Return the (x, y) coordinate for the center point of the cell that contains the specified text.  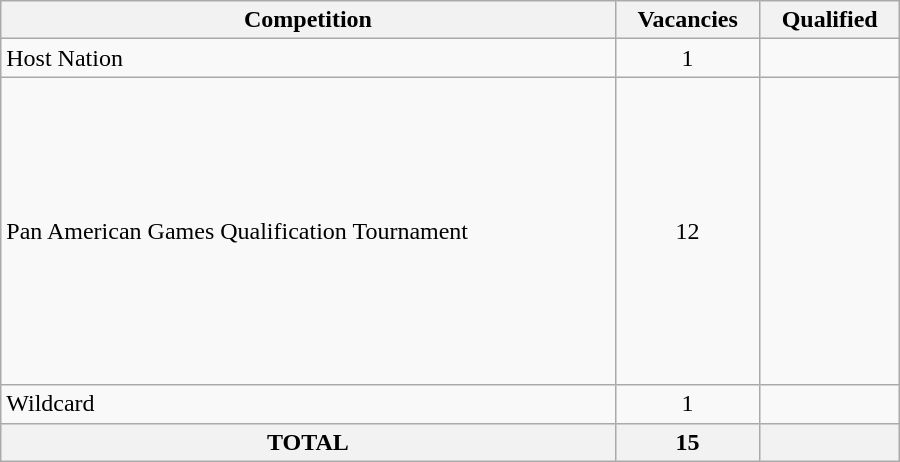
Pan American Games Qualification Tournament (308, 231)
Wildcard (308, 404)
TOTAL (308, 442)
Vacancies (688, 20)
Competition (308, 20)
15 (688, 442)
12 (688, 231)
Host Nation (308, 58)
Qualified (830, 20)
